For the text-containing cell, return its midpoint in (X, Y) coordinate format. 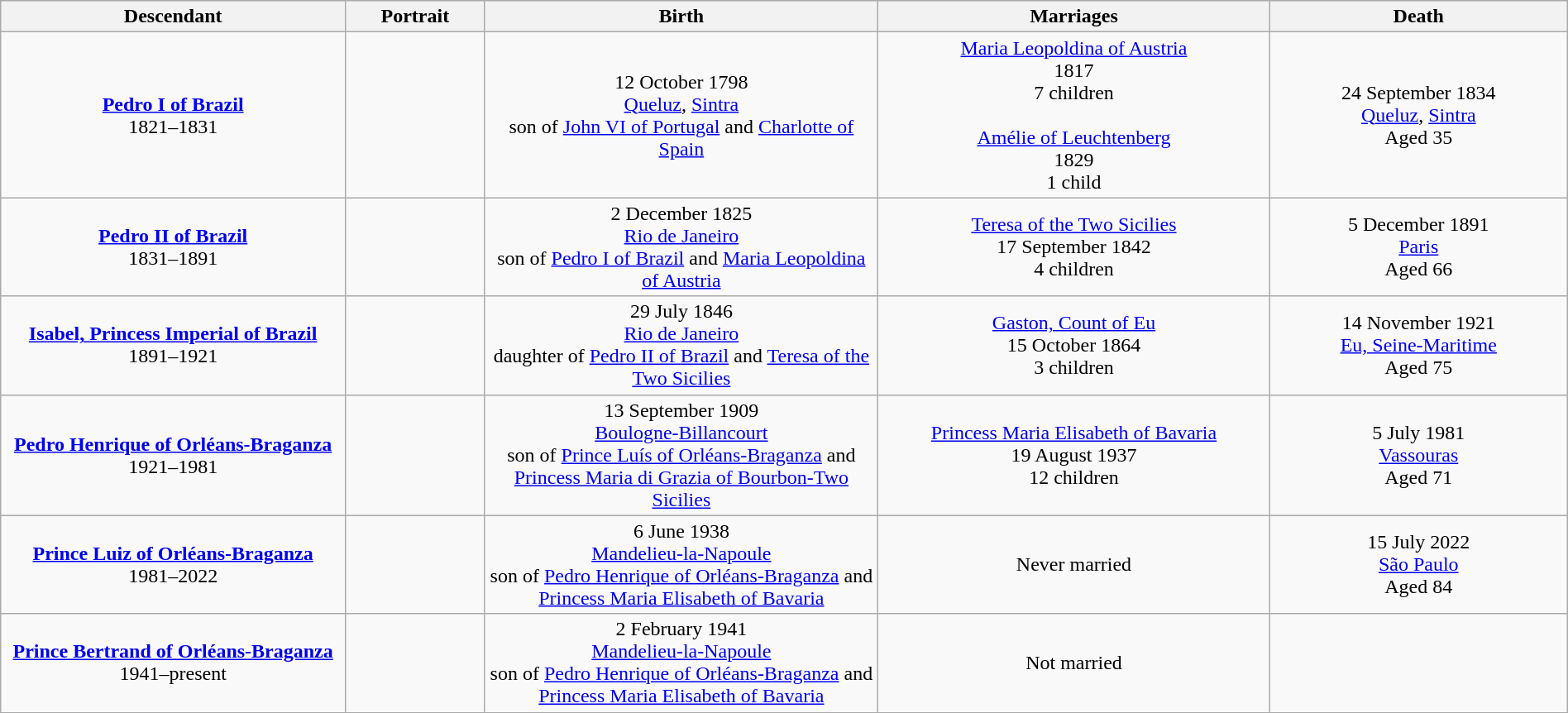
Prince Bertrand of Orléans-Braganza1941–present (174, 663)
15 July 2022São PauloAged 84 (1418, 564)
Death (1418, 17)
14 November 1921Eu, Seine-MaritimeAged 75 (1418, 346)
13 September 1909Boulogne-Billancourtson of Prince Luís of Orléans-Braganza and Princess Maria di Grazia of Bourbon-Two Sicilies (681, 455)
24 September 1834Queluz, SintraAged 35 (1418, 115)
Birth (681, 17)
Portrait (415, 17)
Teresa of the Two Sicilies17 September 18424 children (1074, 246)
Descendant (174, 17)
5 July 1981VassourasAged 71 (1418, 455)
2 February 1941Mandelieu-la-Napouleson of Pedro Henrique of Orléans-Braganza and Princess Maria Elisabeth of Bavaria (681, 663)
Pedro Henrique of Orléans-Braganza1921–1981 (174, 455)
2 December 1825Rio de Janeiroson of Pedro I of Brazil and Maria Leopoldina of Austria (681, 246)
Pedro I of Brazil1821–1831 (174, 115)
Prince Luiz of Orléans-Braganza1981–2022 (174, 564)
Not married (1074, 663)
Marriages (1074, 17)
5 December 1891ParisAged 66 (1418, 246)
6 June 1938Mandelieu-la-Napouleson of Pedro Henrique of Orléans-Braganza and Princess Maria Elisabeth of Bavaria (681, 564)
Never married (1074, 564)
Pedro II of Brazil1831–1891 (174, 246)
Princess Maria Elisabeth of Bavaria19 August 193712 children (1074, 455)
12 October 1798Queluz, Sintra son of John VI of Portugal and Charlotte of Spain (681, 115)
Gaston, Count of Eu15 October 18643 children (1074, 346)
Isabel, Princess Imperial of Brazil1891–1921 (174, 346)
29 July 1846Rio de Janeirodaughter of Pedro II of Brazil and Teresa of the Two Sicilies (681, 346)
Maria Leopoldina of Austria18177 childrenAmélie of Leuchtenberg18291 child (1074, 115)
